Identify which cell holds the provided text, then report its (X, Y) central coordinate. 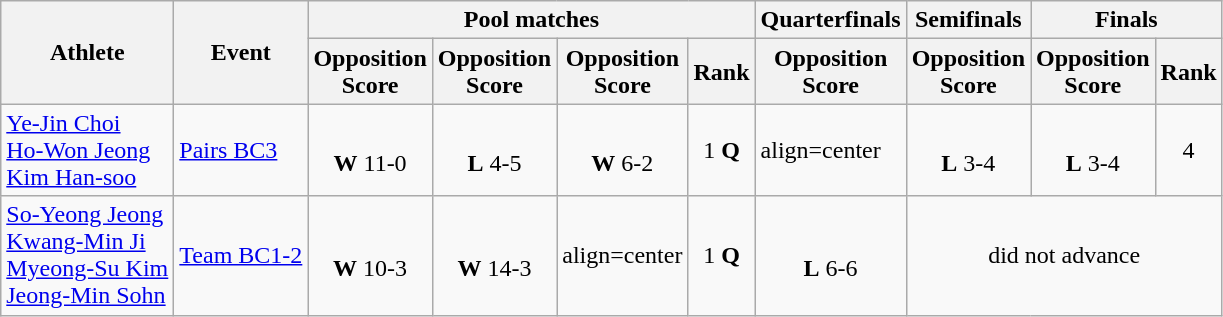
Ye-Jin Choi Ho-Won Jeong Kim Han-soo (88, 150)
Pairs BC3 (241, 150)
W 10-3 (370, 256)
L 4-5 (494, 150)
Pool matches (532, 20)
W 6-2 (622, 150)
W 11-0 (370, 150)
did not advance (1064, 256)
Semifinals (968, 20)
Quarterfinals (830, 20)
Athlete (88, 52)
W 14-3 (494, 256)
Finals (1127, 20)
Team BC1-2 (241, 256)
4 (1188, 150)
L 6-6 (830, 256)
So-Yeong Jeong Kwang-Min Ji Myeong-Su Kim Jeong-Min Sohn (88, 256)
Event (241, 52)
